For the text-containing cell, return its midpoint in (x, y) coordinate format. 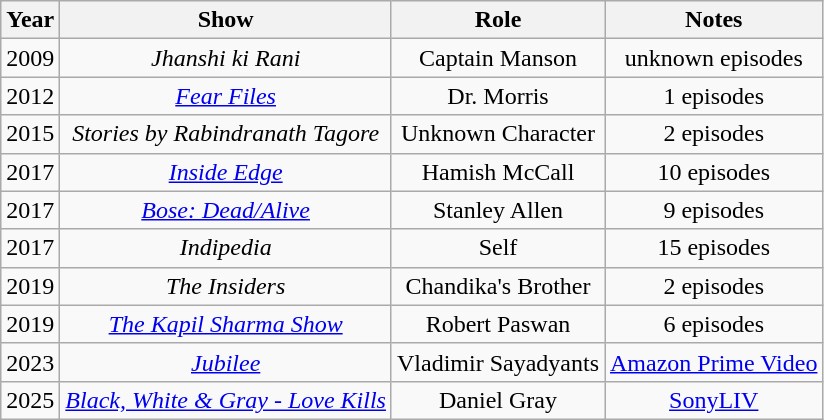
Self (498, 248)
Fear Files (226, 96)
Jubilee (226, 362)
Inside Edge (226, 172)
Role (498, 20)
Vladimir Sayadyants (498, 362)
Notes (713, 20)
2012 (30, 96)
Stanley Allen (498, 210)
1 episodes (713, 96)
Captain Manson (498, 58)
SonyLIV (713, 400)
2009 (30, 58)
2023 (30, 362)
Stories by Rabindranath Tagore (226, 134)
Hamish McCall (498, 172)
Show (226, 20)
15 episodes (713, 248)
10 episodes (713, 172)
Year (30, 20)
Indipedia (226, 248)
Bose: Dead/Alive (226, 210)
Chandika's Brother (498, 286)
Amazon Prime Video (713, 362)
Robert Paswan (498, 324)
9 episodes (713, 210)
Daniel Gray (498, 400)
Black, White & Gray - Love Kills (226, 400)
6 episodes (713, 324)
The Insiders (226, 286)
The Kapil Sharma Show (226, 324)
Dr. Morris (498, 96)
2025 (30, 400)
Unknown Character (498, 134)
unknown episodes (713, 58)
Jhanshi ki Rani (226, 58)
2015 (30, 134)
